Output the (X, Y) coordinate of the center of the cell containing the given text.  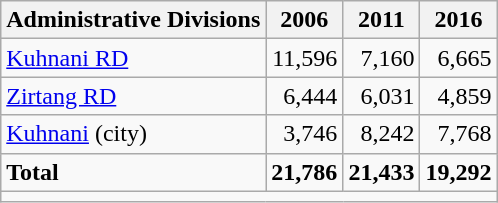
7,160 (382, 58)
2006 (304, 20)
11,596 (304, 58)
2011 (382, 20)
19,292 (458, 172)
7,768 (458, 134)
21,786 (304, 172)
Kuhnani RD (134, 58)
Kuhnani (city) (134, 134)
6,444 (304, 96)
8,242 (382, 134)
Total (134, 172)
21,433 (382, 172)
6,031 (382, 96)
2016 (458, 20)
4,859 (458, 96)
3,746 (304, 134)
6,665 (458, 58)
Zirtang RD (134, 96)
Administrative Divisions (134, 20)
